Pinpoint the cell where the given text exists, returning its [X, Y] midpoint coordinate. 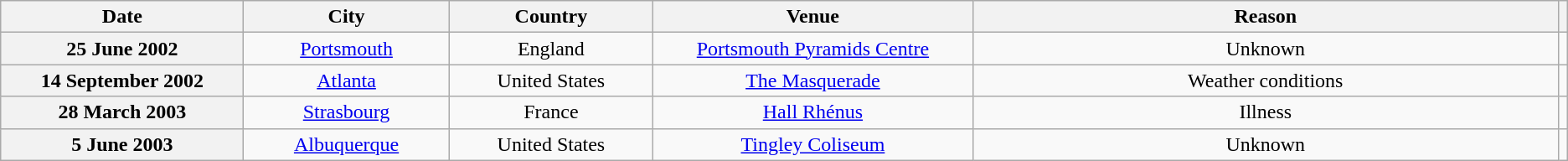
Strasbourg [347, 112]
28 March 2003 [122, 112]
Venue [813, 17]
Date [122, 17]
5 June 2003 [122, 144]
Reason [1265, 17]
The Masquerade [813, 80]
Portsmouth [347, 49]
Albuquerque [347, 144]
Tingley Coliseum [813, 144]
Illness [1265, 112]
Portsmouth Pyramids Centre [813, 49]
25 June 2002 [122, 49]
Weather conditions [1265, 80]
Atlanta [347, 80]
Country [551, 17]
France [551, 112]
City [347, 17]
England [551, 49]
Hall Rhénus [813, 112]
14 September 2002 [122, 80]
